Extract the [x, y] coordinate from the center of the cell holding the provided text.  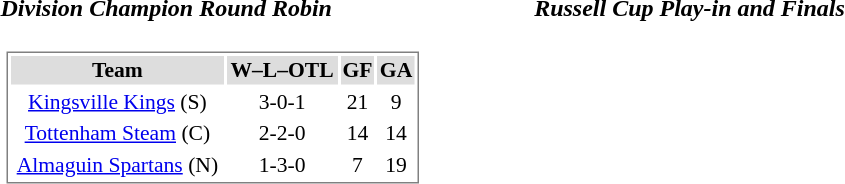
9 [396, 102]
1-3-0 [282, 164]
GF [357, 70]
Tottenham Steam (C) [118, 133]
2-2-0 [282, 133]
Team [118, 70]
Kingsville Kings (S) [118, 102]
Team W–L–OTL GF GA Kingsville Kings (S) 3-0-1 21 9 Tottenham Steam (C) 2-2-0 14 14 Almaguin Spartans (N) 1-3-0 7 19 [212, 104]
Almaguin Spartans (N) [118, 164]
21 [357, 102]
19 [396, 164]
W–L–OTL [282, 70]
7 [357, 164]
GA [396, 70]
3-0-1 [282, 102]
